Search for the cell housing the specified text and yield its [x, y] center coordinate. 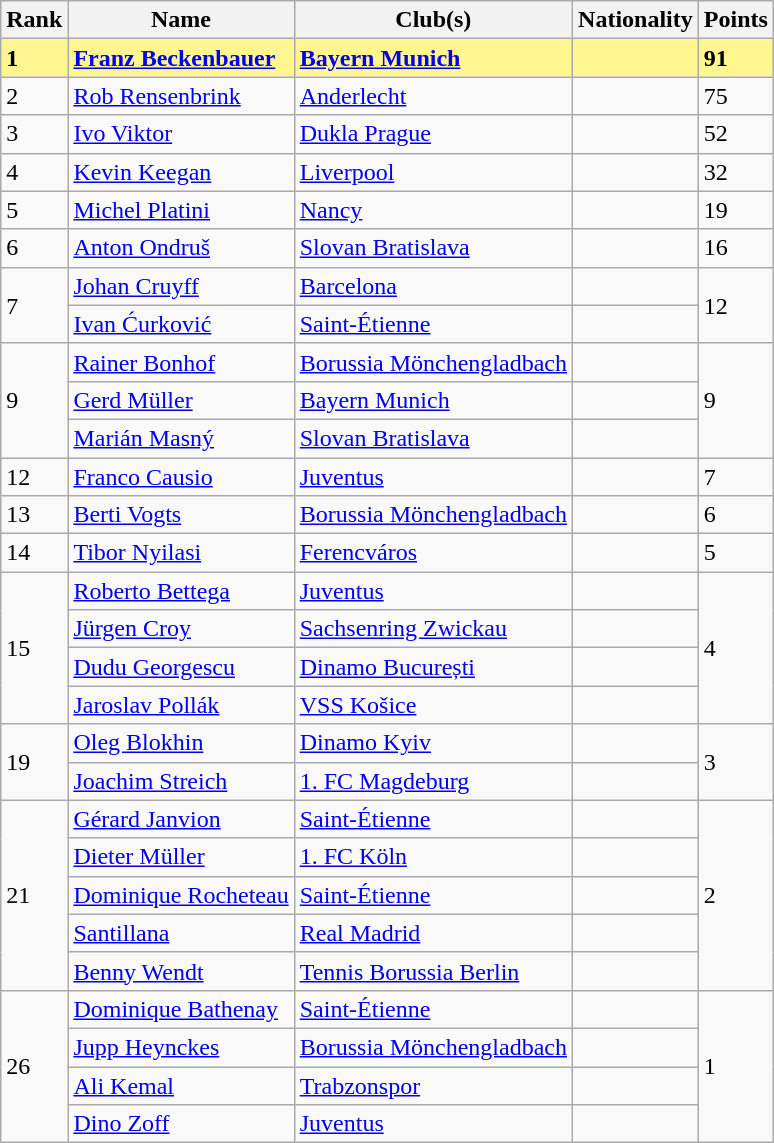
26 [34, 1066]
Ivo Viktor [181, 134]
Oleg Blokhin [181, 743]
Club(s) [433, 20]
Johan Cruyff [181, 286]
Dinamo București [433, 667]
16 [736, 248]
Tennis Borussia Berlin [433, 971]
14 [34, 553]
Dominique Rocheteau [181, 895]
15 [34, 648]
Dominique Bathenay [181, 1009]
Franco Causio [181, 477]
Anton Ondruš [181, 248]
Anderlecht [433, 96]
1. FC Köln [433, 857]
Dieter Müller [181, 857]
Jaroslav Pollák [181, 705]
Santillana [181, 933]
1. FC Magdeburg [433, 781]
Ivan Ćurković [181, 324]
Rob Rensenbrink [181, 96]
Gerd Müller [181, 400]
Tibor Nyilasi [181, 553]
Dino Zoff [181, 1124]
Roberto Bettega [181, 591]
13 [34, 515]
Rank [34, 20]
Michel Platini [181, 210]
Points [736, 20]
Jupp Heynckes [181, 1047]
Liverpool [433, 172]
Real Madrid [433, 933]
Joachim Streich [181, 781]
Sachsenring Zwickau [433, 629]
Gérard Janvion [181, 819]
Berti Vogts [181, 515]
Trabzonspor [433, 1085]
Dudu Georgescu [181, 667]
Ali Kemal [181, 1085]
Benny Wendt [181, 971]
Barcelona [433, 286]
91 [736, 58]
Nationality [636, 20]
VSS Košice [433, 705]
Dukla Prague [433, 134]
75 [736, 96]
Kevin Keegan [181, 172]
Dinamo Kyiv [433, 743]
Name [181, 20]
Nancy [433, 210]
52 [736, 134]
Rainer Bonhof [181, 362]
21 [34, 895]
32 [736, 172]
Jürgen Croy [181, 629]
Ferencváros [433, 553]
Franz Beckenbauer [181, 58]
Marián Masný [181, 438]
